Determine the [x, y] coordinate at the center of the cell enclosing the given text.  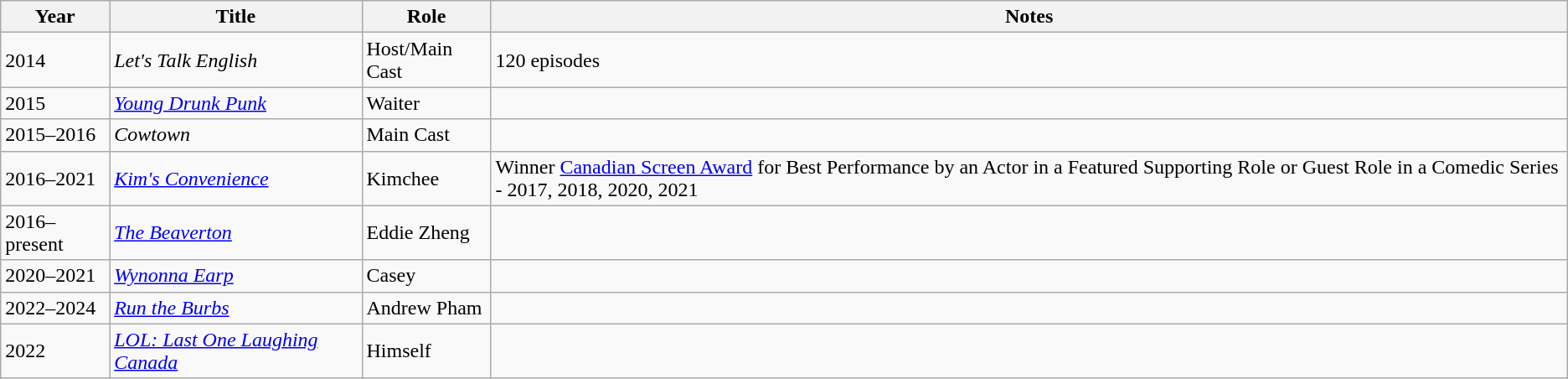
Casey [426, 276]
2014 [55, 60]
2020–2021 [55, 276]
Main Cast [426, 135]
Year [55, 17]
Role [426, 17]
LOL: Last One Laughing Canada [236, 350]
Let's Talk English [236, 60]
Eddie Zheng [426, 233]
The Beaverton [236, 233]
Kim's Convenience [236, 178]
Title [236, 17]
2022 [55, 350]
Run the Burbs [236, 308]
Himself [426, 350]
2022–2024 [55, 308]
Waiter [426, 103]
Young Drunk Punk [236, 103]
Host/Main Cast [426, 60]
2015 [55, 103]
Kimchee [426, 178]
Wynonna Earp [236, 276]
2016–present [55, 233]
Cowtown [236, 135]
Notes [1029, 17]
Andrew Pham [426, 308]
120 episodes [1029, 60]
2015–2016 [55, 135]
2016–2021 [55, 178]
